Determine the (X, Y) coordinate at the center of the cell enclosing the given text.  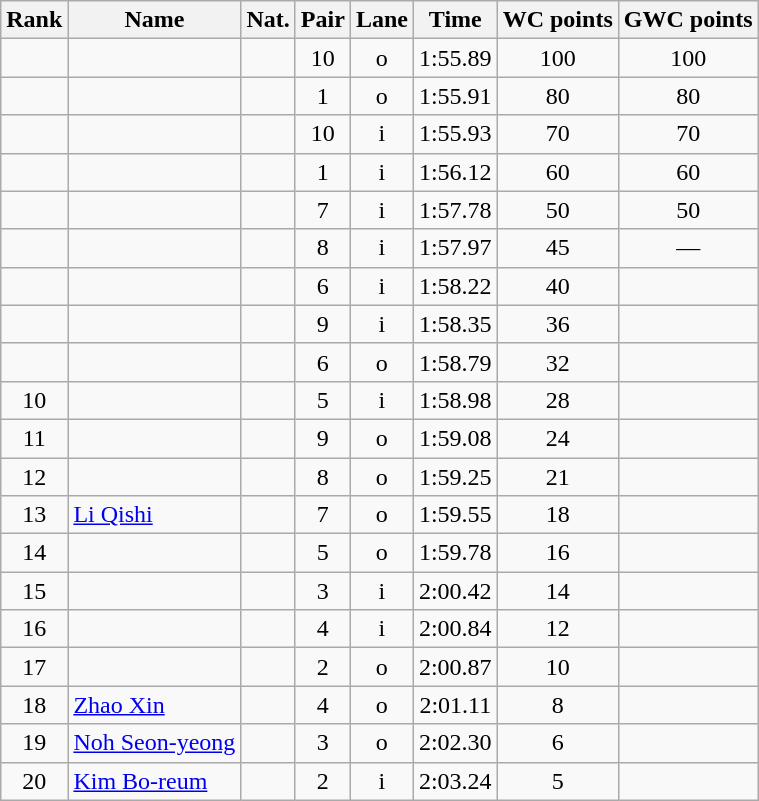
24 (558, 438)
1:56.12 (455, 172)
1:55.89 (455, 58)
2:00.87 (455, 667)
2:03.24 (455, 781)
21 (558, 477)
2:01.11 (455, 705)
1:58.79 (455, 362)
Rank (34, 20)
1:58.98 (455, 400)
1:59.78 (455, 553)
1:58.35 (455, 324)
Noh Seon-yeong (154, 743)
45 (558, 248)
1:55.93 (455, 134)
1:59.08 (455, 438)
19 (34, 743)
20 (34, 781)
1:58.22 (455, 286)
1:57.97 (455, 248)
Time (455, 20)
1:55.91 (455, 96)
32 (558, 362)
Li Qishi (154, 515)
11 (34, 438)
Zhao Xin (154, 705)
15 (34, 591)
Lane (382, 20)
2:00.84 (455, 629)
28 (558, 400)
13 (34, 515)
2:02.30 (455, 743)
WC points (558, 20)
17 (34, 667)
Nat. (268, 20)
Kim Bo-reum (154, 781)
Name (154, 20)
1:59.55 (455, 515)
2:00.42 (455, 591)
— (688, 248)
Pair (322, 20)
36 (558, 324)
40 (558, 286)
1:57.78 (455, 210)
1:59.25 (455, 477)
GWC points (688, 20)
